From the cell containing the given text, extract its center point as [x, y] coordinate. 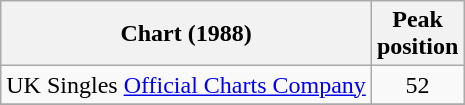
UK Singles Official Charts Company [186, 85]
Peakposition [417, 34]
Chart (1988) [186, 34]
52 [417, 85]
